Locate the cell with the specified text and output its (X, Y) center coordinate. 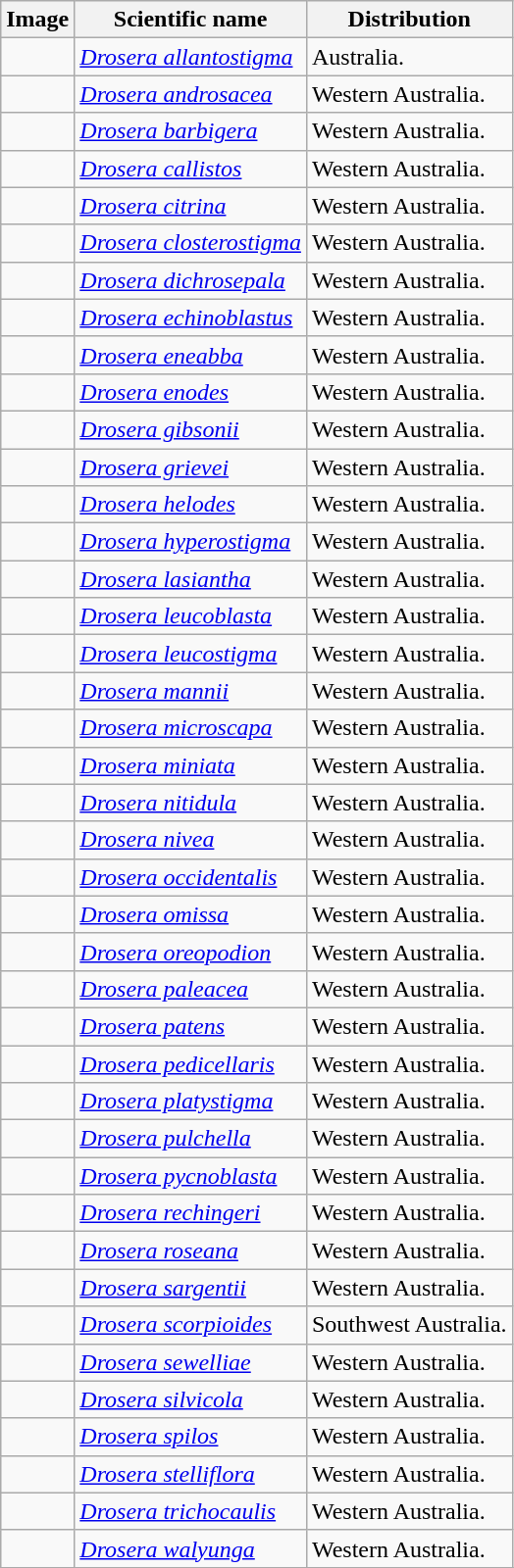
Drosera miniata (190, 765)
Drosera roseana (190, 1250)
Drosera rechingeri (190, 1213)
Drosera trichocaulis (190, 1511)
Distribution (409, 20)
Drosera sargentii (190, 1288)
Drosera oreopodion (190, 952)
Drosera walyunga (190, 1548)
Drosera patens (190, 1026)
Drosera silvicola (190, 1399)
Australia. (409, 57)
Drosera spilos (190, 1437)
Drosera enodes (190, 392)
Drosera pulchella (190, 1139)
Drosera leucoblasta (190, 616)
Drosera platystigma (190, 1102)
Drosera nivea (190, 840)
Drosera stelliflora (190, 1474)
Drosera lasiantha (190, 579)
Drosera hyperostigma (190, 542)
Drosera pycnoblasta (190, 1176)
Drosera microscapa (190, 728)
Drosera paleacea (190, 989)
Drosera omissa (190, 914)
Drosera mannii (190, 691)
Drosera grievei (190, 467)
Drosera citrina (190, 206)
Drosera occidentalis (190, 877)
Image (37, 20)
Drosera barbigera (190, 131)
Southwest Australia. (409, 1325)
Drosera helodes (190, 505)
Drosera leucostigma (190, 654)
Drosera pedicellaris (190, 1063)
Drosera gibsonii (190, 429)
Drosera dichrosepala (190, 280)
Drosera closterostigma (190, 243)
Drosera androsacea (190, 94)
Drosera eneabba (190, 355)
Drosera nitidula (190, 803)
Drosera scorpioides (190, 1325)
Scientific name (190, 20)
Drosera echinoblastus (190, 318)
Drosera sewelliae (190, 1362)
Drosera allantostigma (190, 57)
Drosera callistos (190, 169)
